Find where the given text appears and provide that cell's center as (X, Y) coordinate. 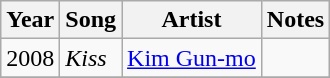
Year (30, 20)
Notes (295, 20)
2008 (30, 58)
Song (91, 20)
Kim Gun-mo (192, 58)
Kiss (91, 58)
Artist (192, 20)
